Pinpoint the cell where the given text exists, returning its (x, y) midpoint coordinate. 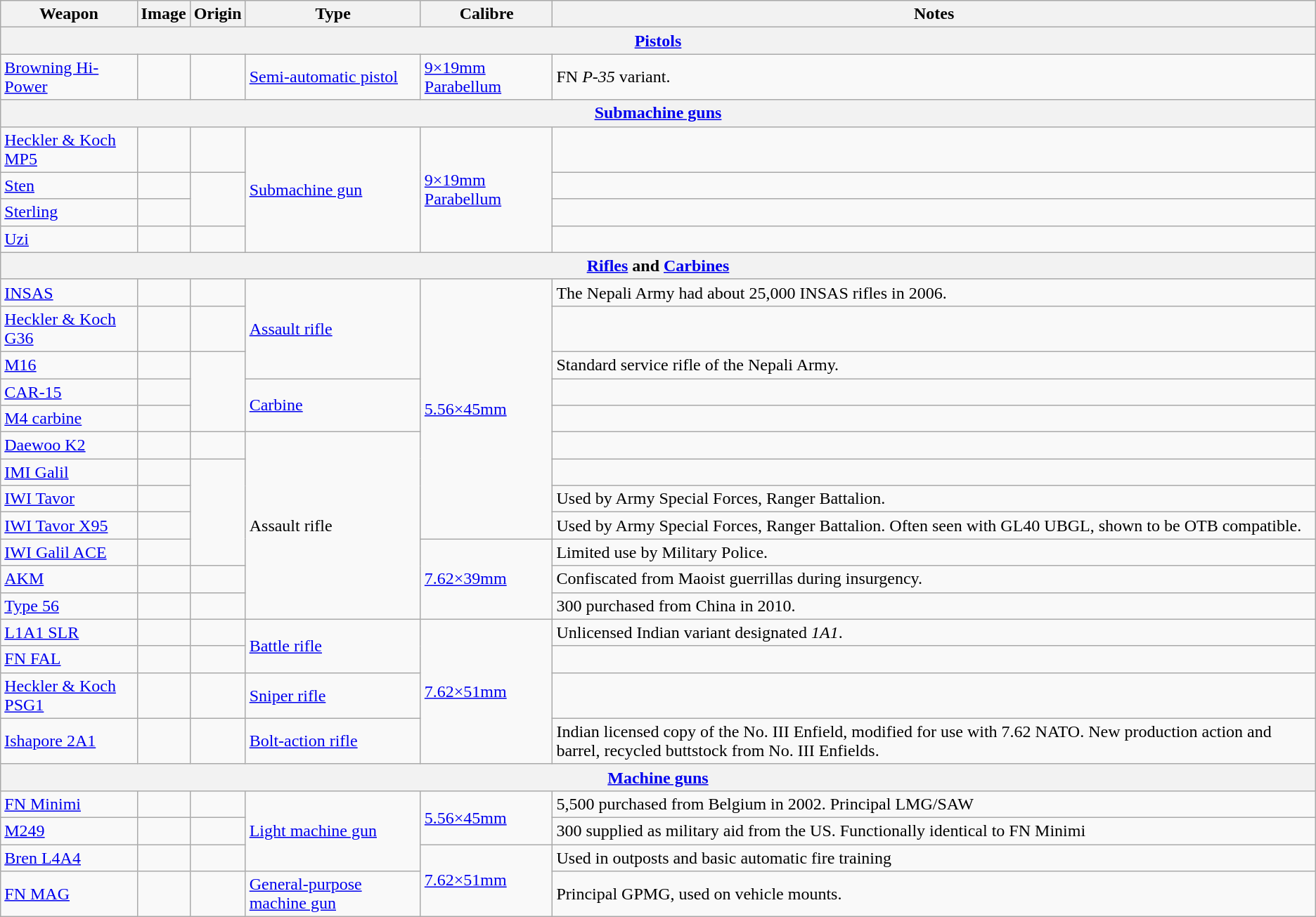
7.62×39mm (486, 579)
Daewoo K2 (69, 446)
Heckler & Koch G36 (69, 329)
Machine guns (658, 777)
FN FAL (69, 659)
L1A1 SLR (69, 632)
Submachine gun (333, 190)
5,500 purchased from Belgium in 2002. Principal LMG/SAW (934, 804)
Heckler & Koch MP5 (69, 149)
Heckler & Koch PSG1 (69, 696)
CAR-15 (69, 391)
Image (163, 14)
M249 (69, 831)
Sterling (69, 212)
300 purchased from China in 2010. (934, 606)
Battle rifle (333, 646)
Pistols (658, 41)
Browning Hi-Power (69, 77)
Light machine gun (333, 831)
Type (333, 14)
Used by Army Special Forces, Ranger Battalion. (934, 499)
Notes (934, 14)
Confiscated from Maoist guerrillas during insurgency. (934, 579)
Ishapore 2A1 (69, 741)
Limited use by Military Police. (934, 552)
Submachine guns (658, 113)
Calibre (486, 14)
Bren L4A4 (69, 858)
General-purpose machine gun (333, 894)
Sniper rifle (333, 696)
Standard service rifle of the Nepali Army. (934, 365)
IWI Galil ACE (69, 552)
M4 carbine (69, 419)
FN MAG (69, 894)
IWI Tavor (69, 499)
FN Minimi (69, 804)
Principal GPMG, used on vehicle mounts. (934, 894)
Type 56 (69, 606)
Weapon (69, 14)
IMI Galil (69, 472)
Used in outposts and basic automatic fire training (934, 858)
Semi-automatic pistol (333, 77)
Uzi (69, 239)
FN P-35 variant. (934, 77)
Sten (69, 186)
Unlicensed Indian variant designated 1A1. (934, 632)
Carbine (333, 405)
M16 (69, 365)
AKM (69, 579)
IWI Tavor X95 (69, 526)
Used by Army Special Forces, Ranger Battalion. Often seen with GL40 UBGL, shown to be OTB compatible. (934, 526)
300 supplied as military aid from the US. Functionally identical to FN Minimi (934, 831)
Rifles and Carbines (658, 266)
Origin (218, 14)
INSAS (69, 292)
The Nepali Army had about 25,000 INSAS rifles in 2006. (934, 292)
Bolt-action rifle (333, 741)
